Locate the cell with the specified text and output its [x, y] center coordinate. 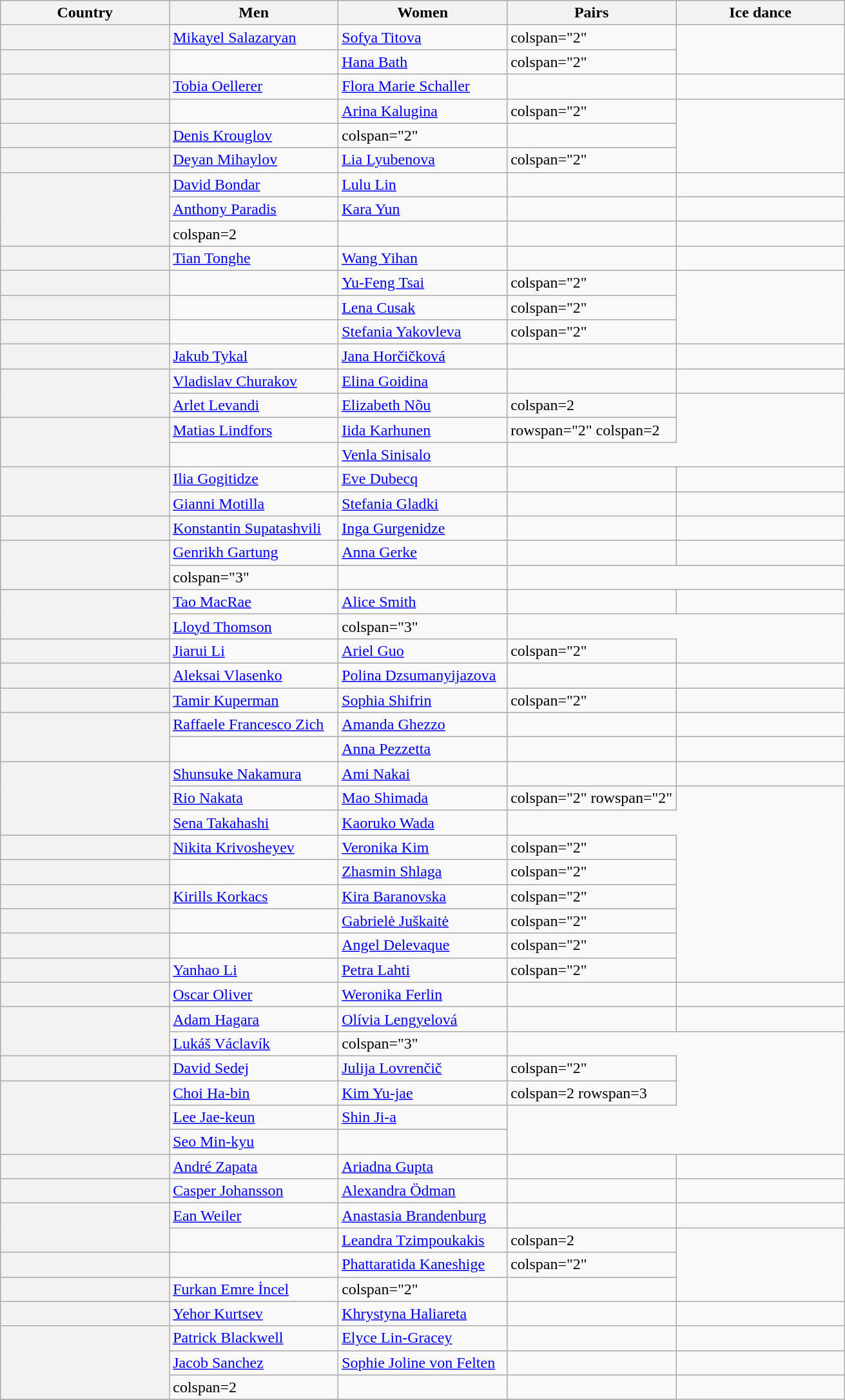
Tian Tonghe [254, 258]
Kim Yu-jae [423, 1093]
Ami Nakai [423, 774]
Angel Delevaque [423, 945]
Lee Jae-keun [254, 1118]
Alexandra Ödman [423, 1191]
Kira Baranovska [423, 896]
Deyan Mihaylov [254, 160]
Polina Dzsumanyijazova [423, 675]
colspan=2 rowspan=3 [592, 1093]
Eve Dubecq [423, 479]
Yanhao Li [254, 970]
Lena Cusak [423, 308]
Sophie Joline von Felten [423, 1363]
Phattaratida Kaneshige [423, 1265]
Oscar Oliver [254, 994]
Mao Shimada [423, 798]
Sena Takahashi [254, 823]
Khrystyna Haliareta [423, 1314]
Hana Bath [423, 62]
Anthony Paradis [254, 209]
Shunsuke Nakamura [254, 774]
rowspan="2" colspan=2 [592, 430]
Zhasmin Shlaga [423, 872]
Arina Kalugina [423, 111]
Lia Lyubenova [423, 160]
Lloyd Thomson [254, 626]
Aleksai Vlasenko [254, 675]
Elizabeth Nõu [423, 406]
Tamir Kuperman [254, 700]
Yehor Kurtsev [254, 1314]
Arlet Levandi [254, 406]
Seo Min-kyu [254, 1142]
Ariadna Gupta [423, 1167]
Nikita Krivosheyev [254, 847]
Jana Horčičková [423, 357]
Venla Sinisalo [423, 455]
Men [254, 13]
Gianni Motilla [254, 504]
Petra Lahti [423, 970]
Sophia Shifrin [423, 700]
Anastasia Brandenburg [423, 1216]
Mikayel Salazaryan [254, 37]
Veronika Kim [423, 847]
Konstantin Supatashvili [254, 528]
Denis Krouglov [254, 135]
Wang Yihan [423, 258]
Iida Karhunen [423, 430]
Inga Gurgenidze [423, 528]
Tao MacRae [254, 602]
Weronika Ferlin [423, 994]
Kaoruko Wada [423, 823]
Women [423, 13]
Ice dance [761, 13]
Pairs [592, 13]
Anna Pezzetta [423, 749]
Lulu Lin [423, 184]
Jacob Sanchez [254, 1363]
Matias Lindfors [254, 430]
Gabrielė Juškaitė [423, 921]
Patrick Blackwell [254, 1338]
David Sedej [254, 1068]
Stefania Gladki [423, 504]
Flora Marie Schaller [423, 86]
Rio Nakata [254, 798]
Shin Ji-a [423, 1118]
André Zapata [254, 1167]
Kirills Korkacs [254, 896]
Elina Goidina [423, 381]
Stefania Yakovleva [423, 332]
Kara Yun [423, 209]
Alice Smith [423, 602]
Julija Lovrenčič [423, 1068]
Leandra Tzimpoukakis [423, 1240]
Ilia Gogitidze [254, 479]
Casper Johansson [254, 1191]
Vladislav Churakov [254, 381]
Furkan Emre İncel [254, 1289]
Yu-Feng Tsai [423, 282]
Elyce Lin-Gracey [423, 1338]
Country [85, 13]
Sofya Titova [423, 37]
colspan="2" rowspan="2" [592, 798]
Genrikh Gartung [254, 553]
Choi Ha-bin [254, 1093]
Jiarui Li [254, 651]
Lukáš Václavík [254, 1043]
Adam Hagara [254, 1019]
Raffaele Francesco Zich [254, 725]
Jakub Tykal [254, 357]
Olívia Lengyelová [423, 1019]
Ean Weiler [254, 1216]
David Bondar [254, 184]
Anna Gerke [423, 553]
Ariel Guo [423, 651]
Tobia Oellerer [254, 86]
Amanda Ghezzo [423, 725]
